Search for the cell housing the specified text and yield its (X, Y) center coordinate. 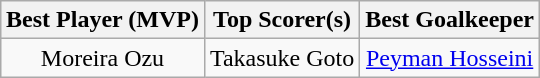
Moreira Ozu (103, 58)
Best Player (MVP) (103, 20)
Peyman Hosseini (450, 58)
Best Goalkeeper (450, 20)
Takasuke Goto (282, 58)
Top Scorer(s) (282, 20)
